Locate the cell with the specified text and output its (x, y) center coordinate. 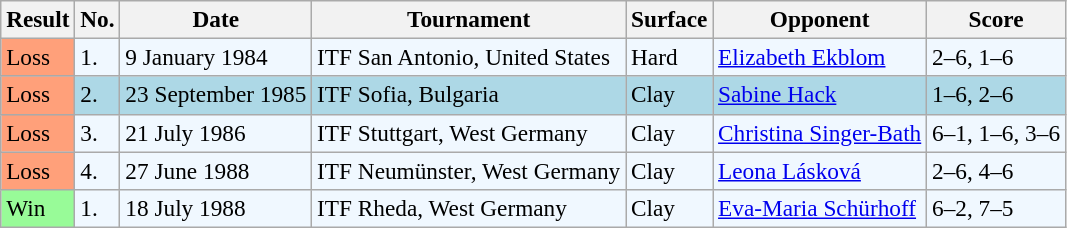
Win (38, 208)
Tournament (469, 19)
3. (98, 133)
Leona Lásková (820, 170)
ITF Neumünster, West Germany (469, 170)
Elizabeth Ekblom (820, 57)
Surface (670, 19)
ITF San Antonio, United States (469, 57)
Score (996, 19)
Christina Singer-Bath (820, 133)
18 July 1988 (216, 208)
9 January 1984 (216, 57)
Opponent (820, 19)
1–6, 2–6 (996, 95)
23 September 1985 (216, 95)
ITF Rheda, West Germany (469, 208)
Eva-Maria Schürhoff (820, 208)
6–1, 1–6, 3–6 (996, 133)
4. (98, 170)
Result (38, 19)
2–6, 4–6 (996, 170)
ITF Sofia, Bulgaria (469, 95)
2. (98, 95)
27 June 1988 (216, 170)
Sabine Hack (820, 95)
Date (216, 19)
ITF Stuttgart, West Germany (469, 133)
2–6, 1–6 (996, 57)
6–2, 7–5 (996, 208)
21 July 1986 (216, 133)
Hard (670, 57)
No. (98, 19)
